Extract the [X, Y] coordinate from the center of the cell holding the provided text.  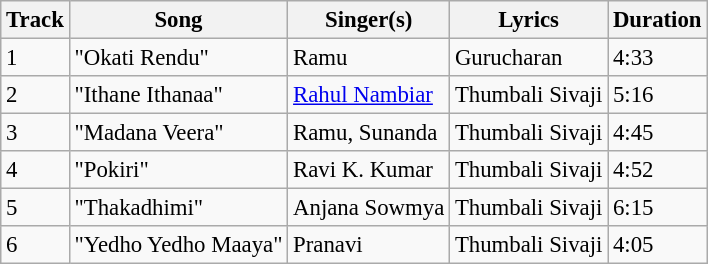
4:33 [658, 58]
Rahul Nambiar [369, 95]
"Okati Rendu" [178, 58]
Lyrics [529, 20]
4:05 [658, 245]
Pranavi [369, 245]
6:15 [658, 208]
4:45 [658, 133]
6 [35, 245]
"Pokiri" [178, 170]
2 [35, 95]
Song [178, 20]
Duration [658, 20]
"Thakadhimi" [178, 208]
Singer(s) [369, 20]
"Madana Veera" [178, 133]
Gurucharan [529, 58]
3 [35, 133]
"Ithane Ithanaa" [178, 95]
5 [35, 208]
Anjana Sowmya [369, 208]
1 [35, 58]
Ravi K. Kumar [369, 170]
Track [35, 20]
4 [35, 170]
Ramu, Sunanda [369, 133]
"Yedho Yedho Maaya" [178, 245]
Ramu [369, 58]
5:16 [658, 95]
4:52 [658, 170]
